Capture the cell that displays the provided text and extract its (x, y) central coordinate. 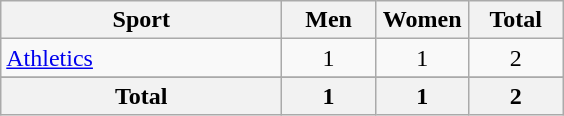
Women (422, 20)
Men (329, 20)
Athletics (142, 58)
Sport (142, 20)
